Find where the given text appears and provide that cell's center as [X, Y] coordinate. 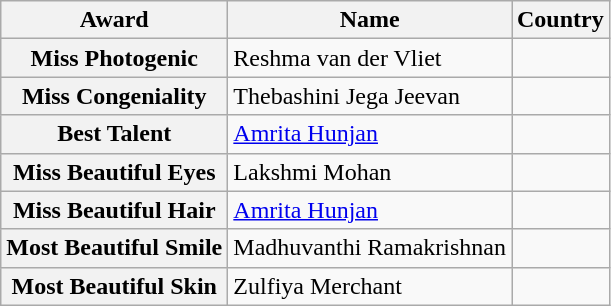
Thebashini Jega Jeevan [370, 96]
Best Talent [114, 134]
Country [561, 20]
Lakshmi Mohan [370, 172]
Madhuvanthi Ramakrishnan [370, 248]
Most Beautiful Skin [114, 286]
Miss Beautiful Eyes [114, 172]
Award [114, 20]
Miss Beautiful Hair [114, 210]
Most Beautiful Smile [114, 248]
Miss Photogenic [114, 58]
Reshma van der Vliet [370, 58]
Name [370, 20]
Zulfiya Merchant [370, 286]
Miss Congeniality [114, 96]
